Locate the cell with the specified text and output its [x, y] center coordinate. 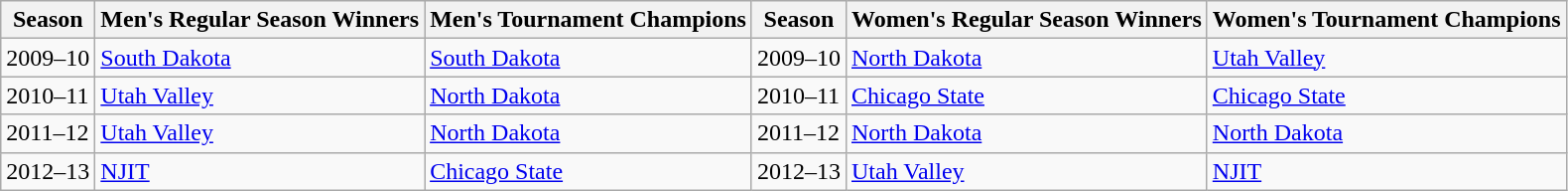
Men's Tournament Champions [588, 20]
Women's Tournament Champions [1386, 20]
Women's Regular Season Winners [1026, 20]
Men's Regular Season Winners [260, 20]
